From the cell containing the given text, extract its center point as (x, y) coordinate. 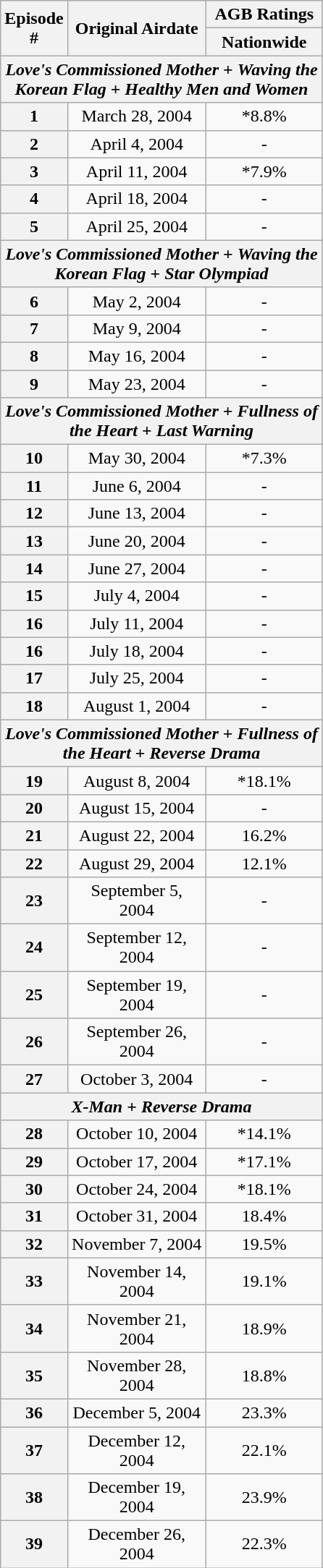
July 4, 2004 (136, 596)
29 (34, 1162)
10 (34, 459)
17 (34, 678)
August 22, 2004 (136, 835)
August 29, 2004 (136, 863)
26 (34, 1041)
12.1% (264, 863)
March 28, 2004 (136, 116)
38 (34, 1497)
July 18, 2004 (136, 651)
22.1% (264, 1449)
20 (34, 808)
December 12, 2004 (136, 1449)
7 (34, 328)
*7.9% (264, 171)
18.8% (264, 1376)
December 19, 2004 (136, 1497)
*8.8% (264, 116)
33 (34, 1282)
24 (34, 947)
Nationwide (264, 42)
23 (34, 901)
13 (34, 541)
25 (34, 995)
9 (34, 384)
October 31, 2004 (136, 1217)
35 (34, 1376)
*14.1% (264, 1134)
11 (34, 486)
June 20, 2004 (136, 541)
22 (34, 863)
September 26, 2004 (136, 1041)
November 21, 2004 (136, 1328)
37 (34, 1449)
May 9, 2004 (136, 328)
18 (34, 706)
Love's Commissioned Mother + Fullness of the Heart + Last Warning (162, 421)
May 16, 2004 (136, 356)
April 18, 2004 (136, 199)
23.9% (264, 1497)
AGB Ratings (264, 14)
August 8, 2004 (136, 780)
30 (34, 1189)
August 15, 2004 (136, 808)
3 (34, 171)
22.3% (264, 1545)
34 (34, 1328)
5 (34, 226)
1 (34, 116)
32 (34, 1244)
December 5, 2004 (136, 1413)
*17.1% (264, 1162)
X-Man + Reverse Drama (162, 1107)
April 11, 2004 (136, 171)
June 13, 2004 (136, 514)
June 27, 2004 (136, 568)
*7.3% (264, 459)
19.5% (264, 1244)
Love's Commissioned Mother + Waving the Korean Flag + Star Olympiad (162, 263)
39 (34, 1545)
November 14, 2004 (136, 1282)
September 12, 2004 (136, 947)
November 7, 2004 (136, 1244)
23.3% (264, 1413)
Episode # (34, 28)
Love's Commissioned Mother + Waving the Korean Flag + Healthy Men and Women (162, 80)
28 (34, 1134)
April 25, 2004 (136, 226)
October 24, 2004 (136, 1189)
October 3, 2004 (136, 1079)
November 28, 2004 (136, 1376)
12 (34, 514)
18.9% (264, 1328)
2 (34, 144)
19 (34, 780)
May 2, 2004 (136, 301)
8 (34, 356)
Original Airdate (136, 28)
6 (34, 301)
16.2% (264, 835)
27 (34, 1079)
September 19, 2004 (136, 995)
July 11, 2004 (136, 623)
April 4, 2004 (136, 144)
4 (34, 199)
15 (34, 596)
October 17, 2004 (136, 1162)
October 10, 2004 (136, 1134)
31 (34, 1217)
July 25, 2004 (136, 678)
21 (34, 835)
May 23, 2004 (136, 384)
August 1, 2004 (136, 706)
June 6, 2004 (136, 486)
18.4% (264, 1217)
December 26, 2004 (136, 1545)
14 (34, 568)
Love's Commissioned Mother + Fullness of the Heart + Reverse Drama (162, 743)
May 30, 2004 (136, 459)
September 5, 2004 (136, 901)
19.1% (264, 1282)
36 (34, 1413)
